From the cell containing the given text, extract its center point as [X, Y] coordinate. 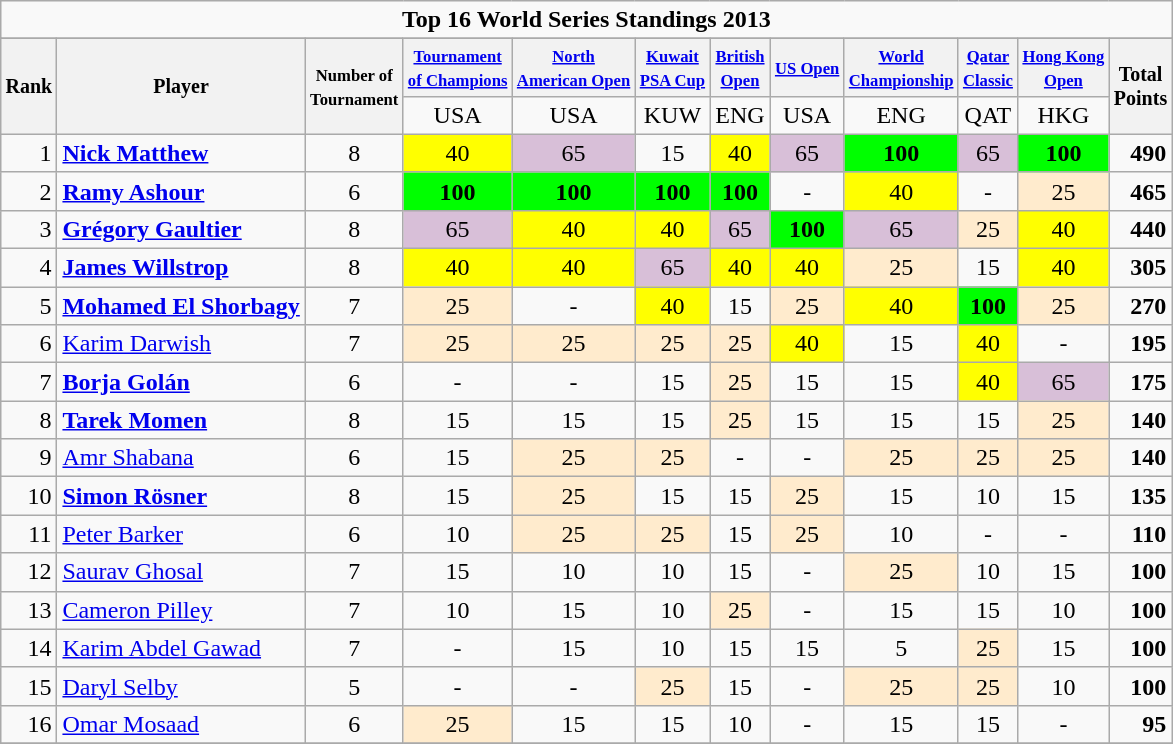
Player [181, 87]
Nick Matthew [181, 153]
Number ofTournament [354, 87]
Amr Shabana [181, 458]
Top 16 World Series Standings 2013 [586, 20]
WorldChampionship [901, 68]
KuwaitPSA Cup [672, 68]
Daryl Selby [181, 686]
Mohamed El Shorbagy [181, 306]
QAT [988, 115]
Karim Darwish [181, 344]
16 [29, 724]
175 [1140, 382]
Ramy Ashour [181, 191]
11 [29, 534]
95 [1140, 724]
QatarClassic [988, 68]
490 [1140, 153]
James Willstrop [181, 268]
NorthAmerican Open [574, 68]
305 [1140, 268]
135 [1140, 496]
Tarek Momen [181, 420]
4 [29, 268]
Saurav Ghosal [181, 572]
KUW [672, 115]
1 [29, 153]
Rank [29, 87]
Peter Barker [181, 534]
US Open [807, 68]
Simon Rösner [181, 496]
HKG [1064, 115]
2 [29, 191]
Tournamentof Champions [458, 68]
Cameron Pilley [181, 610]
110 [1140, 534]
BritishOpen [740, 68]
13 [29, 610]
Karim Abdel Gawad [181, 648]
TotalPoints [1140, 87]
270 [1140, 306]
9 [29, 458]
12 [29, 572]
465 [1140, 191]
Omar Mosaad [181, 724]
195 [1140, 344]
440 [1140, 229]
Borja Golán [181, 382]
Grégory Gaultier [181, 229]
Hong KongOpen [1064, 68]
14 [29, 648]
3 [29, 229]
